Provide the (x, y) coordinate of the cell's center where the given text is located.  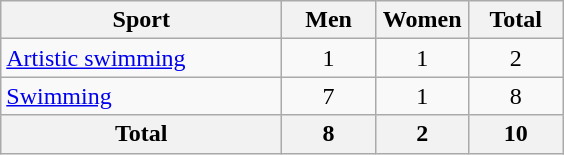
Sport (142, 20)
Artistic swimming (142, 58)
7 (329, 96)
Women (422, 20)
Men (329, 20)
10 (516, 134)
Swimming (142, 96)
